Capture the cell that displays the provided text and extract its [X, Y] central coordinate. 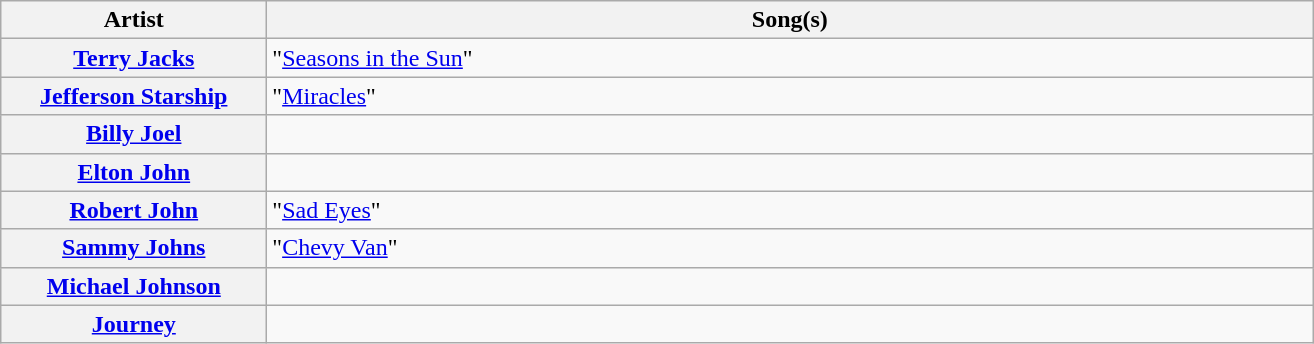
"Chevy Van" [790, 248]
Robert John [134, 210]
Sammy Johns [134, 248]
Billy Joel [134, 134]
Elton John [134, 172]
Jefferson Starship [134, 96]
"Seasons in the Sun" [790, 58]
"Miracles" [790, 96]
Michael Johnson [134, 286]
Terry Jacks [134, 58]
Artist [134, 20]
"Sad Eyes" [790, 210]
Song(s) [790, 20]
Journey [134, 324]
